Scan for the cell matching the given text and deliver its [x, y] coordinate at center. 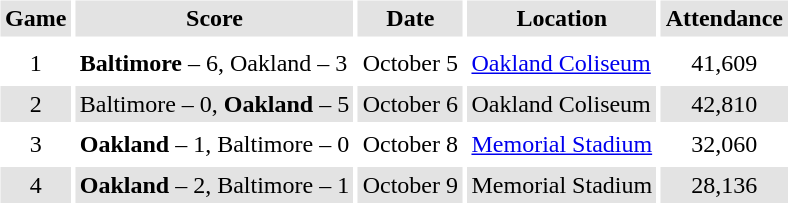
Date [410, 18]
Oakland – 2, Baltimore – 1 [214, 185]
October 9 [410, 185]
October 8 [410, 144]
3 [35, 144]
42,810 [724, 104]
Attendance [724, 18]
2 [35, 104]
Baltimore – 6, Oakland – 3 [214, 64]
Oakland – 1, Baltimore – 0 [214, 144]
Baltimore – 0, Oakland – 5 [214, 104]
32,060 [724, 144]
October 5 [410, 64]
4 [35, 185]
1 [35, 64]
Game [35, 18]
41,609 [724, 64]
28,136 [724, 185]
Score [214, 18]
Location [562, 18]
October 6 [410, 104]
